Detect which cell encompasses the target text, then output its (X, Y) center coordinate. 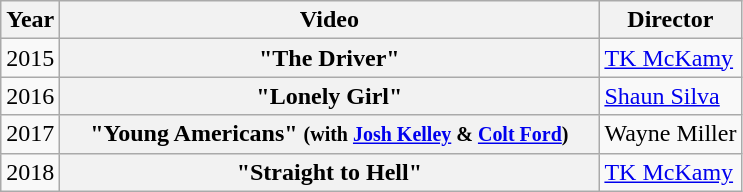
"Straight to Hell" (330, 172)
Video (330, 20)
2016 (30, 96)
Wayne Miller (670, 134)
2017 (30, 134)
Shaun Silva (670, 96)
"Young Americans" (with Josh Kelley & Colt Ford) (330, 134)
Year (30, 20)
"Lonely Girl" (330, 96)
2015 (30, 58)
Director (670, 20)
2018 (30, 172)
"The Driver" (330, 58)
